Provide the (X, Y) coordinate of the cell's center where the given text is located.  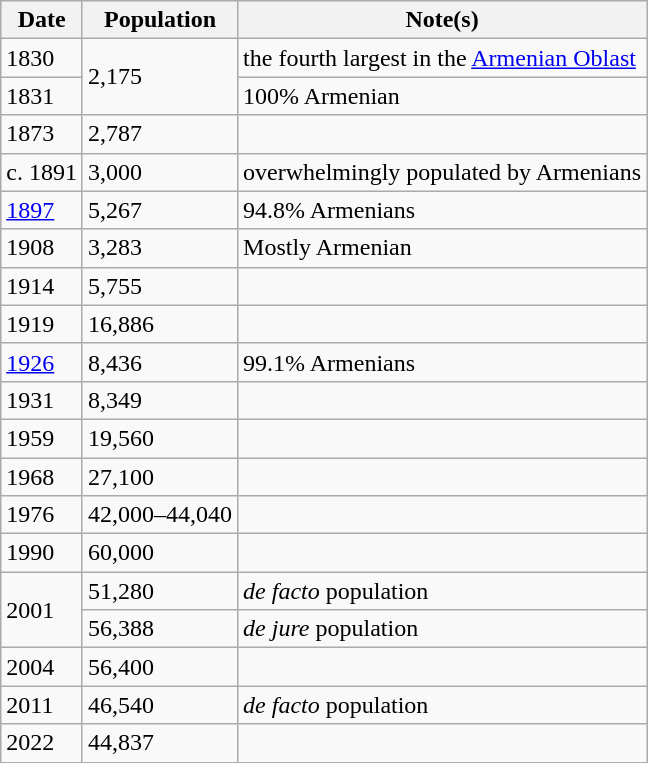
19,560 (160, 438)
8,436 (160, 362)
the fourth largest in the Armenian Oblast (442, 58)
1873 (42, 134)
3,000 (160, 172)
42,000–44,040 (160, 515)
1976 (42, 515)
c. 1891 (42, 172)
27,100 (160, 477)
5,267 (160, 210)
1959 (42, 438)
51,280 (160, 591)
99.1% Armenians (442, 362)
1919 (42, 324)
44,837 (160, 743)
1926 (42, 362)
overwhelmingly populated by Armenians (442, 172)
100% Armenian (442, 96)
60,000 (160, 553)
5,755 (160, 286)
8,349 (160, 400)
1968 (42, 477)
Population (160, 20)
1831 (42, 96)
1914 (42, 286)
2001 (42, 610)
94.8% Armenians (442, 210)
56,388 (160, 629)
1908 (42, 248)
de jure population (442, 629)
2,787 (160, 134)
1830 (42, 58)
1931 (42, 400)
46,540 (160, 705)
16,886 (160, 324)
Mostly Armenian (442, 248)
56,400 (160, 667)
2,175 (160, 77)
1897 (42, 210)
3,283 (160, 248)
2011 (42, 705)
Note(s) (442, 20)
Date (42, 20)
2022 (42, 743)
1990 (42, 553)
2004 (42, 667)
